Return [X, Y] of the center of cell containing provided text 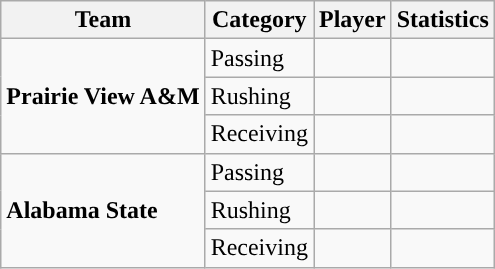
Team [103, 20]
Statistics [442, 20]
Category [259, 20]
Player [353, 20]
Alabama State [103, 210]
Prairie View A&M [103, 96]
